Search for the cell housing the specified text and yield its (X, Y) center coordinate. 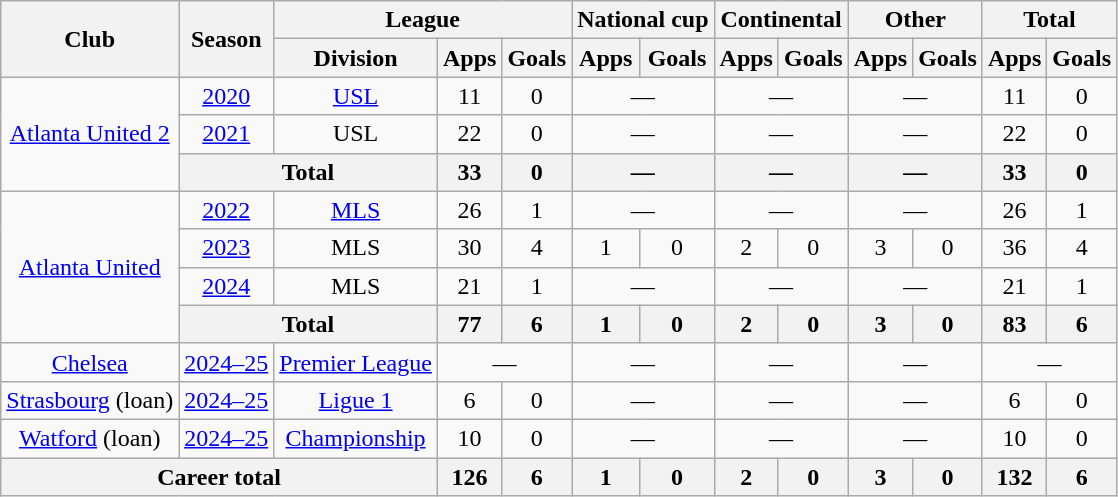
2021 (226, 134)
Strasbourg (loan) (90, 400)
National cup (643, 20)
Other (915, 20)
Atlanta United 2 (90, 134)
30 (469, 248)
Championship (356, 438)
Atlanta United (90, 267)
77 (469, 324)
Season (226, 39)
Premier League (356, 362)
Ligue 1 (356, 400)
132 (1014, 477)
Continental (781, 20)
2022 (226, 210)
Division (356, 58)
83 (1014, 324)
Watford (loan) (90, 438)
League (423, 20)
36 (1014, 248)
2020 (226, 96)
2023 (226, 248)
126 (469, 477)
Club (90, 39)
Chelsea (90, 362)
2024 (226, 286)
Career total (220, 477)
